Extract the [X, Y] coordinate from the center of the cell holding the provided text.  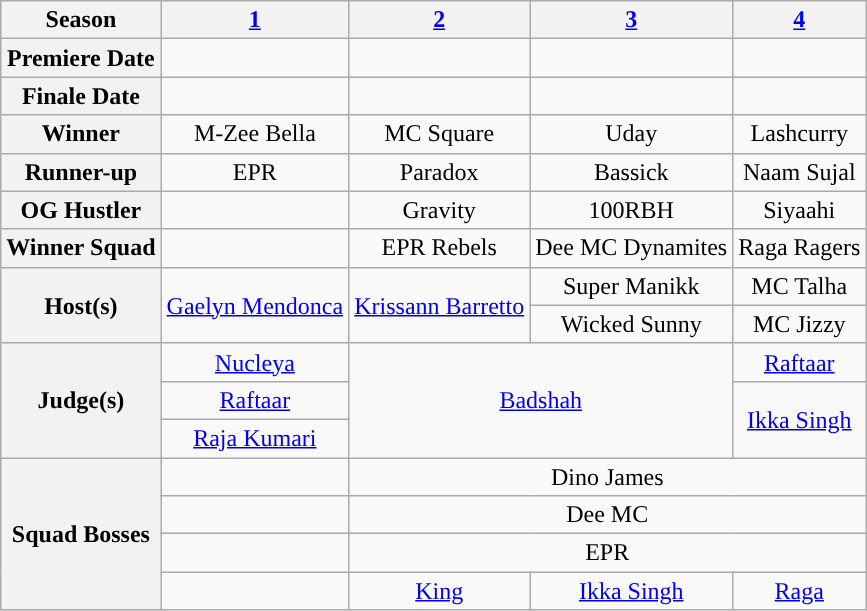
Premiere Date [81, 58]
Judge(s) [81, 400]
100RBH [632, 210]
M-Zee Bella [255, 134]
OG Hustler [81, 210]
Gaelyn Mendonca [255, 305]
MC Square [440, 134]
Naam Sujal [800, 172]
Paradox [440, 172]
Squad Bosses [81, 534]
1 [255, 20]
Dee MC [608, 515]
Raga Ragers [800, 248]
Siyaahi [800, 210]
Finale Date [81, 96]
Badshah [541, 400]
Super Manikk [632, 286]
Raga [800, 591]
Season [81, 20]
King [440, 591]
3 [632, 20]
MC Talha [800, 286]
EPR Rebels [440, 248]
Nucleya [255, 362]
Wicked Sunny [632, 324]
2 [440, 20]
4 [800, 20]
Winner Squad [81, 248]
Dee MC Dynamites [632, 248]
Bassick [632, 172]
Krissann Barretto [440, 305]
Host(s) [81, 305]
Runner-up [81, 172]
MC Jizzy [800, 324]
Gravity [440, 210]
Raja Kumari [255, 438]
Uday [632, 134]
Lashcurry [800, 134]
Dino James [608, 477]
Winner [81, 134]
